Determine the [x, y] coordinate at the center of the cell enclosing the given text.  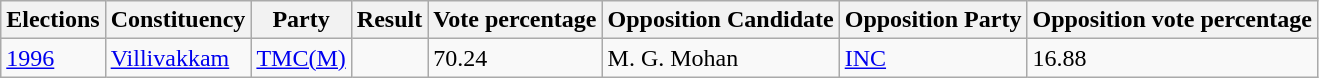
Constituency [178, 20]
70.24 [515, 58]
Opposition vote percentage [1172, 20]
Party [301, 20]
Opposition Candidate [720, 20]
INC [933, 58]
1996 [53, 58]
M. G. Mohan [720, 58]
16.88 [1172, 58]
Elections [53, 20]
Opposition Party [933, 20]
Result [389, 20]
Villivakkam [178, 58]
Vote percentage [515, 20]
TMC(M) [301, 58]
